Extract the (x, y) coordinate from the center of the cell holding the provided text.  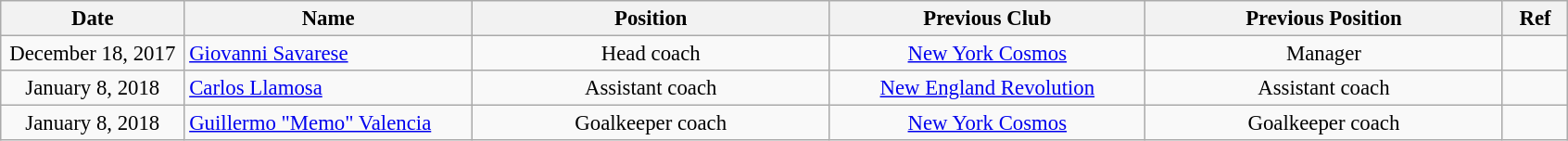
Manager (1324, 54)
Previous Club (988, 19)
Ref (1535, 19)
Guillermo "Memo" Valencia (328, 123)
Previous Position (1324, 19)
Giovanni Savarese (328, 54)
Position (651, 19)
Head coach (651, 54)
Carlos Llamosa (328, 88)
Date (93, 19)
New England Revolution (988, 88)
December 18, 2017 (93, 54)
Name (328, 19)
